Find where the given text appears and provide that cell's center as (X, Y) coordinate. 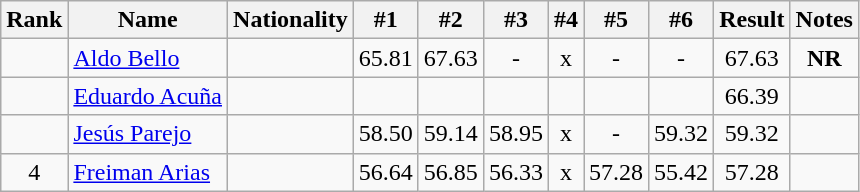
66.39 (752, 96)
#1 (386, 20)
59.14 (450, 134)
4 (34, 172)
#5 (616, 20)
Freiman Arias (148, 172)
#2 (450, 20)
Name (148, 20)
55.42 (682, 172)
65.81 (386, 58)
Aldo Bello (148, 58)
Jesús Parejo (148, 134)
56.33 (516, 172)
Nationality (291, 20)
Eduardo Acuña (148, 96)
Rank (34, 20)
58.95 (516, 134)
58.50 (386, 134)
#4 (566, 20)
56.64 (386, 172)
NR (824, 58)
Result (752, 20)
56.85 (450, 172)
#6 (682, 20)
#3 (516, 20)
Notes (824, 20)
